Identify which cell holds the provided text, then report its (x, y) central coordinate. 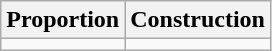
Proportion (63, 20)
Construction (198, 20)
